Identify which cell holds the provided text, then report its (X, Y) central coordinate. 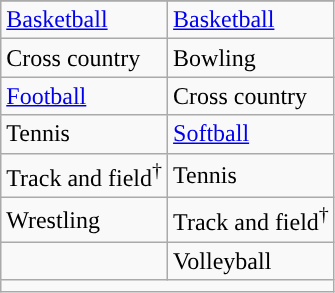
Football (84, 96)
Volleyball (252, 261)
Bowling (252, 58)
Softball (252, 134)
Wrestling (84, 220)
